Determine the [x, y] coordinate at the center of the cell enclosing the given text.  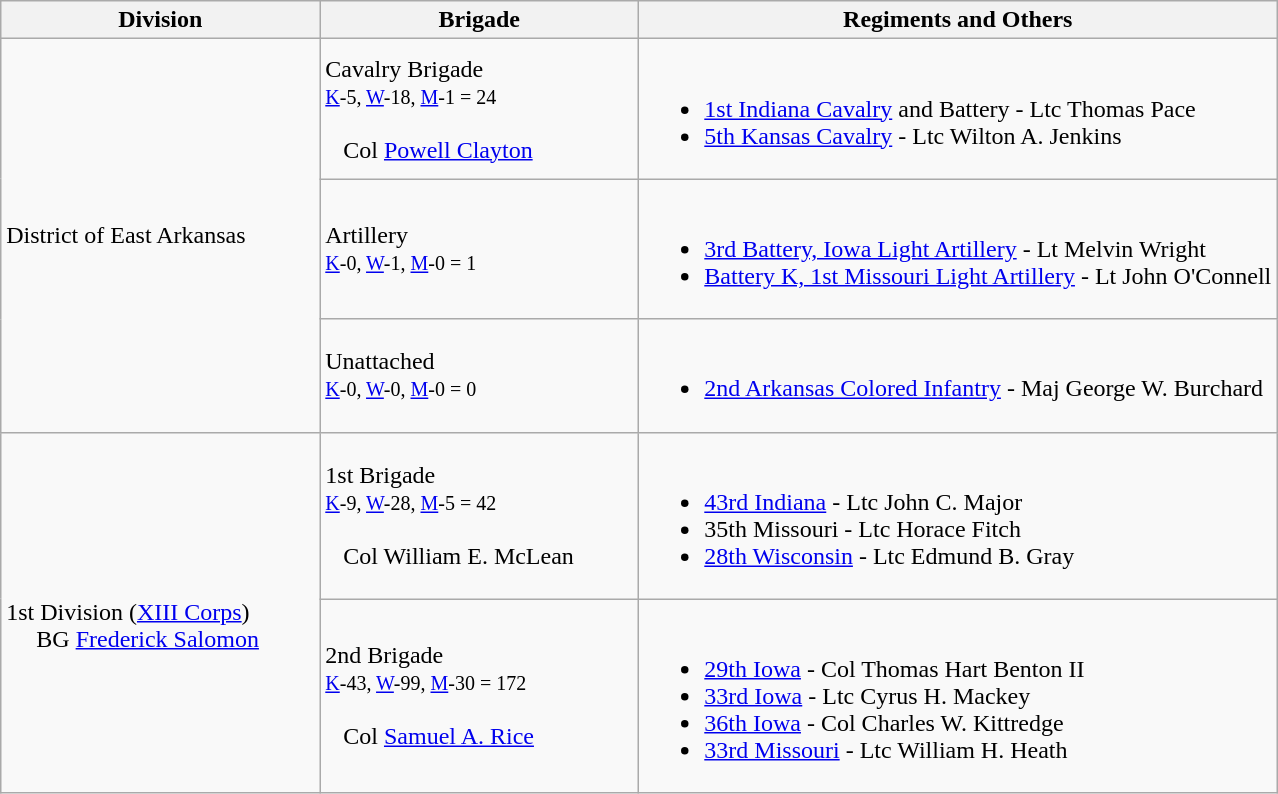
1st Division (XIII Corps) BG Frederick Salomon [160, 612]
3rd Battery, Iowa Light Artillery - Lt Melvin WrightBattery K, 1st Missouri Light Artillery - Lt John O'Connell [958, 249]
Cavalry BrigadeK-5, W-18, M-1 = 24 Col Powell Clayton [480, 109]
2nd Arkansas Colored Infantry - Maj George W. Burchard [958, 376]
ArtilleryK-0, W-1, M-0 = 1 [480, 249]
District of East Arkansas [160, 236]
1st BrigadeK-9, W-28, M-5 = 42 Col William E. McLean [480, 516]
1st Indiana Cavalry and Battery - Ltc Thomas Pace5th Kansas Cavalry - Ltc Wilton A. Jenkins [958, 109]
UnattachedK-0, W-0, M-0 = 0 [480, 376]
43rd Indiana - Ltc John C. Major35th Missouri - Ltc Horace Fitch28th Wisconsin - Ltc Edmund B. Gray [958, 516]
2nd BrigadeK-43, W-99, M-30 = 172 Col Samuel A. Rice [480, 696]
Division [160, 20]
29th Iowa - Col Thomas Hart Benton II33rd Iowa - Ltc Cyrus H. Mackey36th Iowa - Col Charles W. Kittredge33rd Missouri - Ltc William H. Heath [958, 696]
Brigade [480, 20]
Regiments and Others [958, 20]
